From the cell containing the given text, extract its center point as (X, Y) coordinate. 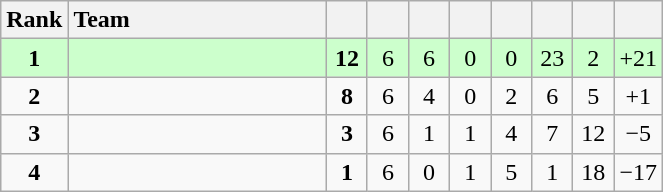
−17 (638, 172)
18 (594, 172)
Rank (34, 20)
−5 (638, 134)
Team (198, 20)
23 (552, 58)
8 (346, 96)
7 (552, 134)
+1 (638, 96)
+21 (638, 58)
